Identify which cell holds the provided text, then report its [x, y] central coordinate. 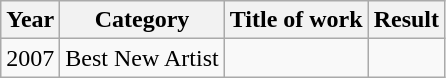
Best New Artist [142, 58]
Year [30, 20]
Category [142, 20]
Title of work [296, 20]
2007 [30, 58]
Result [406, 20]
